For the text-containing cell, return its midpoint in [X, Y] coordinate format. 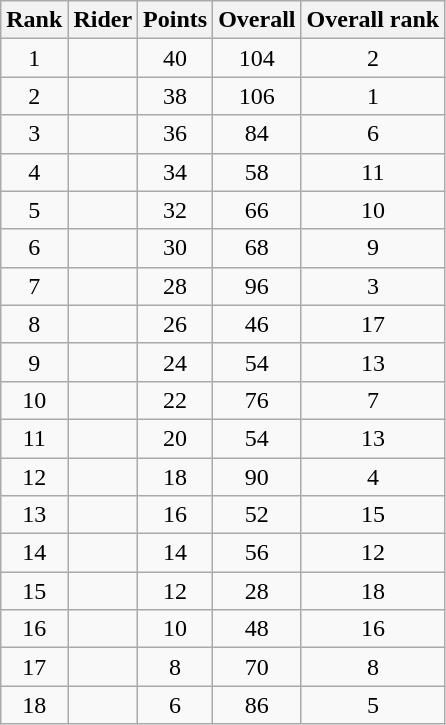
36 [176, 134]
66 [257, 210]
68 [257, 248]
34 [176, 172]
24 [176, 362]
Rank [34, 20]
26 [176, 324]
20 [176, 438]
Points [176, 20]
104 [257, 58]
46 [257, 324]
96 [257, 286]
90 [257, 477]
30 [176, 248]
106 [257, 96]
70 [257, 667]
38 [176, 96]
32 [176, 210]
Overall [257, 20]
Rider [103, 20]
48 [257, 629]
22 [176, 400]
86 [257, 705]
84 [257, 134]
76 [257, 400]
58 [257, 172]
52 [257, 515]
Overall rank [373, 20]
40 [176, 58]
56 [257, 553]
